Identify which cell holds the provided text, then report its [x, y] central coordinate. 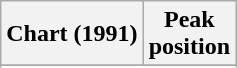
Chart (1991) [72, 34]
Peakposition [189, 34]
